Identify which cell holds the provided text, then report its (X, Y) central coordinate. 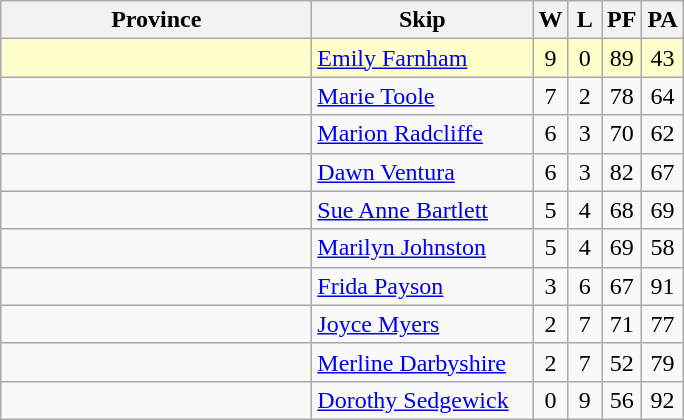
71 (622, 324)
52 (622, 362)
Sue Anne Bartlett (422, 210)
Merline Darbyshire (422, 362)
PF (622, 20)
Frida Payson (422, 286)
89 (622, 58)
62 (662, 134)
W (550, 20)
70 (622, 134)
L (585, 20)
Marilyn Johnston (422, 248)
78 (622, 96)
56 (622, 400)
Marion Radcliffe (422, 134)
Province (156, 20)
82 (622, 172)
43 (662, 58)
68 (622, 210)
Marie Toole (422, 96)
77 (662, 324)
64 (662, 96)
Dorothy Sedgewick (422, 400)
92 (662, 400)
58 (662, 248)
Skip (422, 20)
91 (662, 286)
Joyce Myers (422, 324)
Emily Farnham (422, 58)
79 (662, 362)
Dawn Ventura (422, 172)
PA (662, 20)
